Identify which cell holds the provided text, then report its [X, Y] central coordinate. 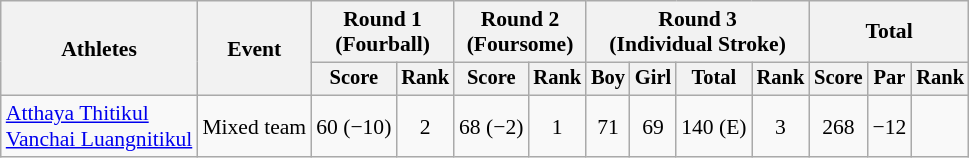
Event [254, 48]
69 [653, 126]
Round 3(Individual Stroke) [698, 32]
Girl [653, 79]
1 [557, 126]
140 (E) [714, 126]
Par [889, 79]
Round 2(Foursome) [520, 32]
60 (−10) [354, 126]
3 [781, 126]
Atthaya ThitikulVanchai Luangnitikul [100, 126]
−12 [889, 126]
268 [838, 126]
Mixed team [254, 126]
2 [425, 126]
Round 1(Fourball) [382, 32]
Athletes [100, 48]
71 [608, 126]
Boy [608, 79]
68 (−2) [491, 126]
